Return the (X, Y) coordinate for the center point of the cell that contains the specified text.  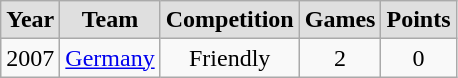
2 (340, 58)
Year (30, 20)
Competition (230, 20)
Germany (110, 58)
Points (418, 20)
Team (110, 20)
Games (340, 20)
Friendly (230, 58)
0 (418, 58)
2007 (30, 58)
